Find where the given text appears and provide that cell's center as (x, y) coordinate. 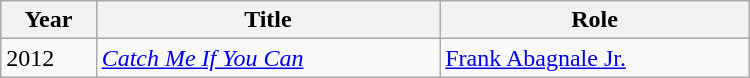
Frank Abagnale Jr. (595, 58)
Catch Me If You Can (268, 58)
Year (48, 20)
Title (268, 20)
2012 (48, 58)
Role (595, 20)
